Output the (x, y) coordinate of the center of the cell containing the given text.  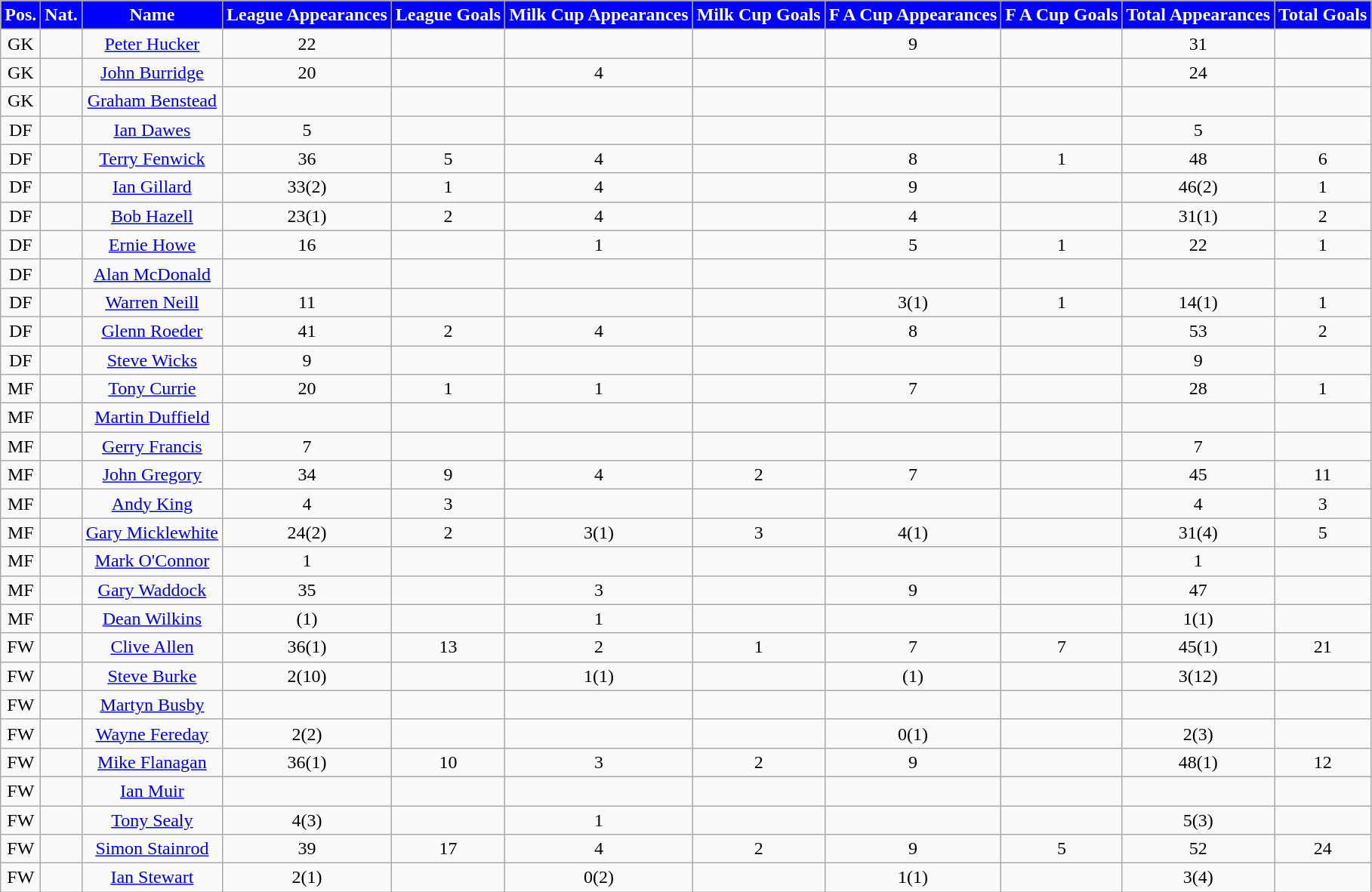
Terry Fenwick (152, 159)
League Goals (448, 15)
Ian Stewart (152, 878)
Gary Micklewhite (152, 532)
4(3) (307, 819)
Pos. (21, 15)
5(3) (1198, 819)
31 (1198, 44)
24(2) (307, 532)
John Gregory (152, 475)
6 (1323, 159)
34 (307, 475)
Warren Neill (152, 302)
Tony Sealy (152, 819)
33(2) (307, 187)
Total Goals (1323, 15)
Dean Wilkins (152, 619)
45(1) (1198, 647)
Graham Benstead (152, 101)
Total Appearances (1198, 15)
Clive Allen (152, 647)
Glenn Roeder (152, 331)
16 (307, 245)
Gerry Francis (152, 446)
3(4) (1198, 878)
36 (307, 159)
12 (1323, 762)
45 (1198, 475)
Mark O'Connor (152, 561)
Milk Cup Goals (758, 15)
Steve Wicks (152, 360)
John Burridge (152, 73)
Simon Stainrod (152, 849)
Ernie Howe (152, 245)
Ian Muir (152, 791)
Gary Waddock (152, 590)
League Appearances (307, 15)
Nat. (61, 15)
35 (307, 590)
Ian Gillard (152, 187)
53 (1198, 331)
2(10) (307, 676)
Bob Hazell (152, 216)
13 (448, 647)
39 (307, 849)
48 (1198, 159)
Tony Currie (152, 389)
0(2) (599, 878)
52 (1198, 849)
48(1) (1198, 762)
21 (1323, 647)
F A Cup Appearances (913, 15)
14(1) (1198, 302)
Ian Dawes (152, 130)
10 (448, 762)
4(1) (913, 532)
41 (307, 331)
23(1) (307, 216)
47 (1198, 590)
Name (152, 15)
F A Cup Goals (1062, 15)
Steve Burke (152, 676)
31(4) (1198, 532)
2(2) (307, 733)
Martin Duffield (152, 418)
Peter Hucker (152, 44)
Alan McDonald (152, 273)
Martyn Busby (152, 705)
31(1) (1198, 216)
28 (1198, 389)
Wayne Fereday (152, 733)
2(1) (307, 878)
46(2) (1198, 187)
Mike Flanagan (152, 762)
3(12) (1198, 676)
0(1) (913, 733)
Andy King (152, 504)
2(3) (1198, 733)
Milk Cup Appearances (599, 15)
17 (448, 849)
